For the text-containing cell, return its midpoint in (x, y) coordinate format. 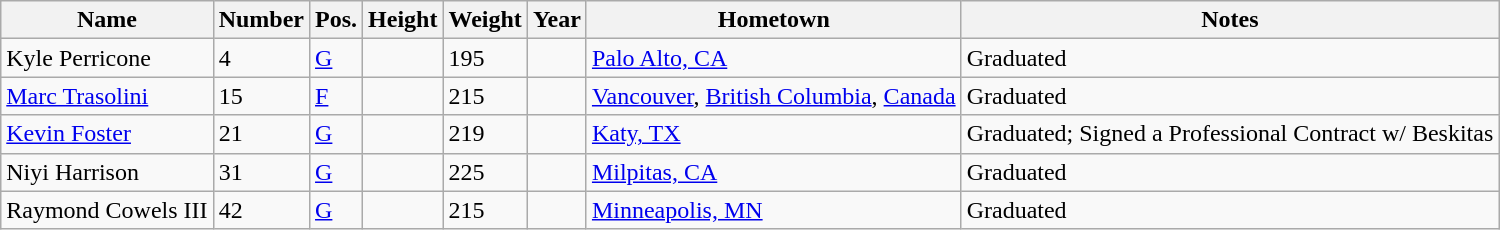
Weight (485, 20)
195 (485, 58)
Milpitas, CA (774, 172)
15 (261, 96)
F (336, 96)
Niyi Harrison (107, 172)
31 (261, 172)
Kyle Perricone (107, 58)
Name (107, 20)
Pos. (336, 20)
Number (261, 20)
Year (556, 20)
4 (261, 58)
219 (485, 134)
Minneapolis, MN (774, 210)
Palo Alto, CA (774, 58)
Katy, TX (774, 134)
Graduated; Signed a Professional Contract w/ Beskitas (1230, 134)
21 (261, 134)
Raymond Cowels III (107, 210)
Vancouver, British Columbia, Canada (774, 96)
Notes (1230, 20)
Hometown (774, 20)
Kevin Foster (107, 134)
42 (261, 210)
225 (485, 172)
Marc Trasolini (107, 96)
Height (403, 20)
